Extract the (x, y) coordinate from the center of the cell holding the provided text.  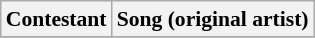
Song (original artist) (213, 19)
Contestant (56, 19)
